Search for the cell housing the specified text and yield its (x, y) center coordinate. 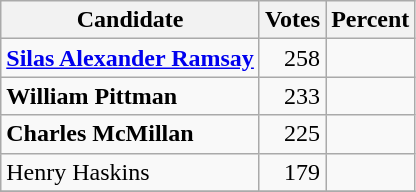
William Pittman (130, 96)
233 (292, 96)
Charles McMillan (130, 134)
Percent (370, 20)
Henry Haskins (130, 172)
Silas Alexander Ramsay (130, 58)
Votes (292, 20)
Candidate (130, 20)
258 (292, 58)
179 (292, 172)
225 (292, 134)
